Determine the [x, y] coordinate at the center of the cell enclosing the given text.  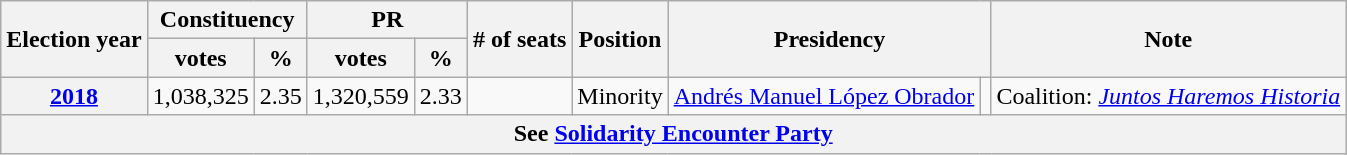
Andrés Manuel López Obrador [824, 96]
Minority [620, 96]
PR [387, 20]
1,038,325 [200, 96]
Coalition: Juntos Haremos Historia [1168, 96]
1,320,559 [360, 96]
Note [1168, 39]
See Solidarity Encounter Party [674, 134]
Position [620, 39]
Election year [74, 39]
# of seats [519, 39]
2.33 [440, 96]
Presidency [830, 39]
2.35 [280, 96]
Constituency [227, 20]
2018 [74, 96]
